Detect which cell encompasses the target text, then output its [x, y] center coordinate. 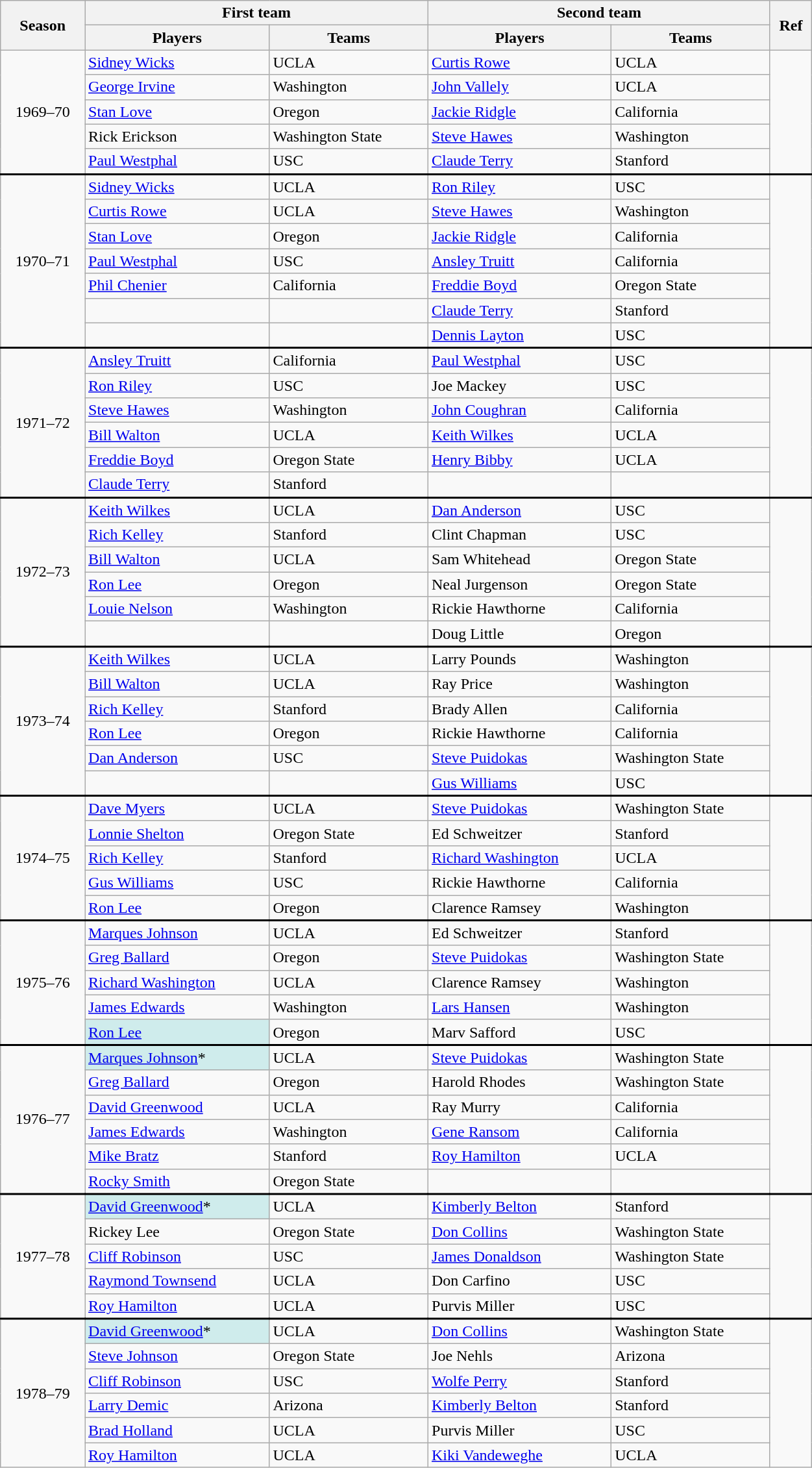
Marques Johnson* [177, 1057]
Kiki Vandeweghe [520, 1455]
Dave Myers [177, 809]
1976–77 [43, 1119]
Gene Ransom [520, 1132]
1973–74 [43, 721]
Louie Nelson [177, 609]
1975–76 [43, 982]
James Donaldson [520, 1256]
Don Carfino [520, 1281]
Lonnie Shelton [177, 833]
Wolfe Perry [520, 1381]
Dennis Layton [520, 335]
First team [257, 13]
Ray Murry [520, 1107]
1971–72 [43, 423]
Phil Chenier [177, 286]
1969–70 [43, 112]
Ref [791, 25]
Clint Chapman [520, 535]
Marques Johnson [177, 932]
1974–75 [43, 858]
Doug Little [520, 634]
1978–79 [43, 1393]
Neal Jurgenson [520, 584]
Rick Erickson [177, 136]
1977–78 [43, 1256]
John Coughran [520, 410]
Henry Bibby [520, 460]
Lars Hansen [520, 1007]
Larry Demic [177, 1406]
Brady Allen [520, 708]
Sam Whitehead [520, 560]
1972–73 [43, 572]
Rickey Lee [177, 1232]
Harold Rhodes [520, 1082]
Marv Safford [520, 1032]
Mike Bratz [177, 1156]
Joe Nehls [520, 1356]
Rocky Smith [177, 1182]
Raymond Townsend [177, 1281]
Ray Price [520, 684]
Second team [600, 13]
1970–71 [43, 261]
Larry Pounds [520, 660]
Brad Holland [177, 1430]
Steve Johnson [177, 1356]
Joe Mackey [520, 386]
John Vallely [520, 87]
David Greenwood [177, 1107]
George Irvine [177, 87]
Season [43, 25]
